Provide the [X, Y] coordinate of the cell's center where the given text is located.  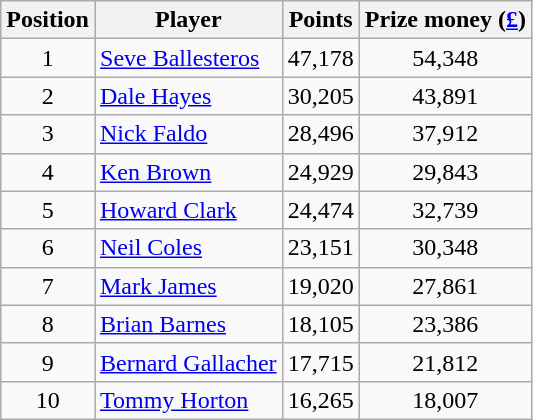
Dale Hayes [188, 96]
24,474 [320, 210]
Prize money (£) [445, 20]
Position [48, 20]
Ken Brown [188, 172]
29,843 [445, 172]
54,348 [445, 58]
6 [48, 248]
19,020 [320, 286]
Brian Barnes [188, 324]
Seve Ballesteros [188, 58]
30,348 [445, 248]
10 [48, 400]
21,812 [445, 362]
27,861 [445, 286]
28,496 [320, 134]
9 [48, 362]
16,265 [320, 400]
1 [48, 58]
23,151 [320, 248]
32,739 [445, 210]
Points [320, 20]
Nick Faldo [188, 134]
47,178 [320, 58]
18,007 [445, 400]
8 [48, 324]
43,891 [445, 96]
7 [48, 286]
30,205 [320, 96]
18,105 [320, 324]
23,386 [445, 324]
24,929 [320, 172]
4 [48, 172]
Tommy Horton [188, 400]
17,715 [320, 362]
Mark James [188, 286]
Bernard Gallacher [188, 362]
Neil Coles [188, 248]
3 [48, 134]
37,912 [445, 134]
5 [48, 210]
Howard Clark [188, 210]
Player [188, 20]
2 [48, 96]
